Capture the cell that displays the provided text and extract its (X, Y) central coordinate. 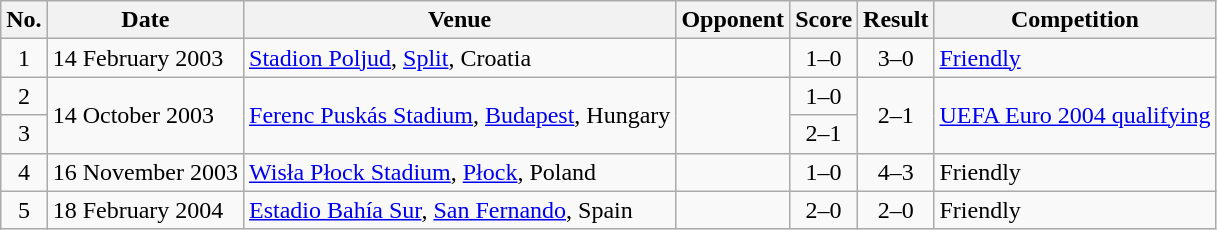
Score (824, 20)
2 (24, 96)
Ferenc Puskás Stadium, Budapest, Hungary (460, 115)
Wisła Płock Stadium, Płock, Poland (460, 172)
4–3 (896, 172)
5 (24, 210)
14 October 2003 (145, 115)
Venue (460, 20)
3 (24, 134)
Estadio Bahía Sur, San Fernando, Spain (460, 210)
3–0 (896, 58)
No. (24, 20)
Competition (1075, 20)
Opponent (733, 20)
16 November 2003 (145, 172)
Result (896, 20)
1 (24, 58)
Stadion Poljud, Split, Croatia (460, 58)
Date (145, 20)
4 (24, 172)
14 February 2003 (145, 58)
18 February 2004 (145, 210)
UEFA Euro 2004 qualifying (1075, 115)
